Extract the [x, y] coordinate from the center of the cell holding the provided text.  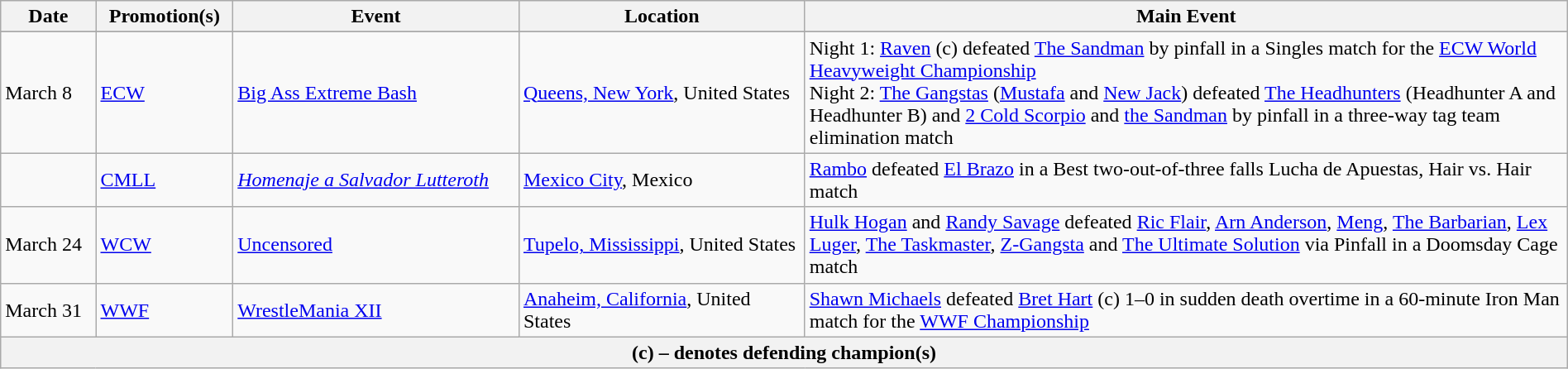
Queens, New York, United States [662, 93]
WrestleMania XII [376, 309]
WCW [165, 245]
Homenaje a Salvador Lutteroth [376, 180]
CMLL [165, 180]
Uncensored [376, 245]
Shawn Michaels defeated Bret Hart (c) 1–0 in sudden death overtime in a 60-minute Iron Man match for the WWF Championship [1186, 309]
Main Event [1186, 17]
Tupelo, Mississippi, United States [662, 245]
ECW [165, 93]
March 24 [48, 245]
Event [376, 17]
Mexico City, Mexico [662, 180]
Location [662, 17]
Date [48, 17]
(c) – denotes defending champion(s) [784, 352]
Anaheim, California, United States [662, 309]
Rambo defeated El Brazo in a Best two-out-of-three falls Lucha de Apuestas, Hair vs. Hair match [1186, 180]
Big Ass Extreme Bash [376, 93]
WWF [165, 309]
Promotion(s) [165, 17]
March 8 [48, 93]
March 31 [48, 309]
